For the text-containing cell, return its midpoint in (x, y) coordinate format. 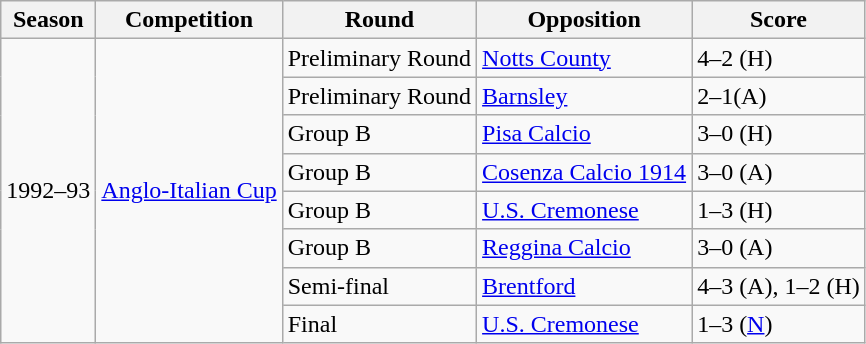
Final (379, 324)
Notts County (584, 58)
Score (779, 20)
Brentford (584, 286)
4–3 (A), 1–2 (H) (779, 286)
3–0 (H) (779, 134)
4–2 (H) (779, 58)
Barnsley (584, 96)
Pisa Calcio (584, 134)
2–1(A) (779, 96)
Competition (189, 20)
Opposition (584, 20)
1–3 (N) (779, 324)
Round (379, 20)
Semi-final (379, 286)
1992–93 (48, 191)
Anglo-Italian Cup (189, 191)
1–3 (H) (779, 210)
Reggina Calcio (584, 248)
Season (48, 20)
Cosenza Calcio 1914 (584, 172)
